Pinpoint the cell where the given text exists, returning its [X, Y] midpoint coordinate. 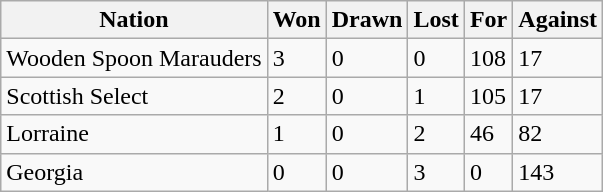
Drawn [367, 20]
Won [296, 20]
143 [558, 172]
For [488, 20]
105 [488, 96]
Scottish Select [134, 96]
Lost [436, 20]
Wooden Spoon Marauders [134, 58]
Against [558, 20]
82 [558, 134]
46 [488, 134]
Lorraine [134, 134]
108 [488, 58]
Georgia [134, 172]
Nation [134, 20]
